From the cell containing the given text, extract its center point as [X, Y] coordinate. 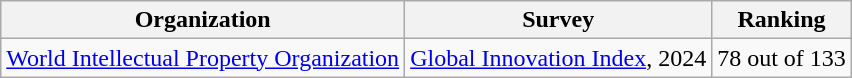
Ranking [782, 20]
Organization [203, 20]
Survey [558, 20]
World Intellectual Property Organization [203, 58]
Global Innovation Index, 2024 [558, 58]
78 out of 133 [782, 58]
